Find where the given text appears and provide that cell's center as [X, Y] coordinate. 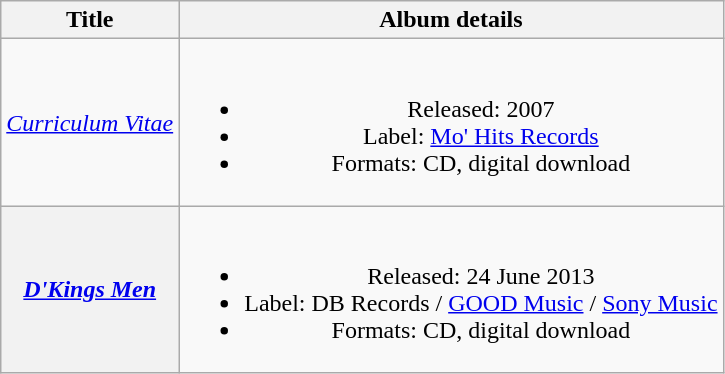
Album details [451, 20]
Curriculum Vitae [90, 122]
Released: 2007Label: Mo' Hits RecordsFormats: CD, digital download [451, 122]
Released: 24 June 2013Label: DB Records / GOOD Music / Sony MusicFormats: CD, digital download [451, 290]
D'Kings Men [90, 290]
Title [90, 20]
